Capture the cell that displays the provided text and extract its (x, y) central coordinate. 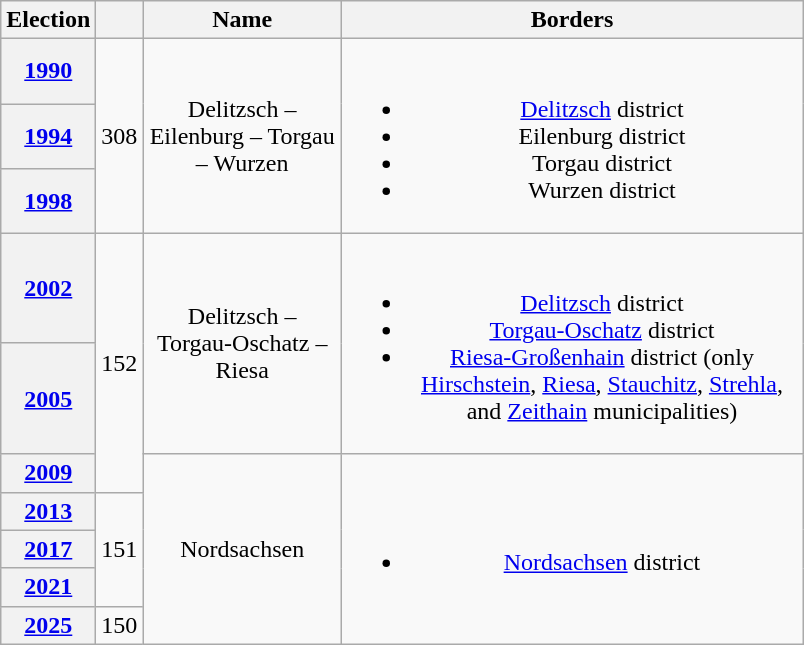
2025 (48, 625)
308 (120, 136)
Delitzsch – Eilenburg – Torgau – Wurzen (242, 136)
Name (242, 20)
152 (120, 362)
Delitzsch districtEilenburg districtTorgau districtWurzen district (572, 136)
2017 (48, 549)
1998 (48, 200)
Nordsachsen district (572, 549)
2013 (48, 511)
2005 (48, 398)
1990 (48, 72)
2009 (48, 473)
2002 (48, 288)
150 (120, 625)
Delitzsch – Torgau-Oschatz – Riesa (242, 344)
Election (48, 20)
2021 (48, 587)
Borders (572, 20)
1994 (48, 136)
151 (120, 549)
Nordsachsen (242, 549)
Delitzsch districtTorgau-Oschatz districtRiesa-Großenhain district (only Hirschstein, Riesa, Stauchitz, Strehla, and Zeithain municipalities) (572, 344)
